Return [x, y] of the center of cell containing provided text 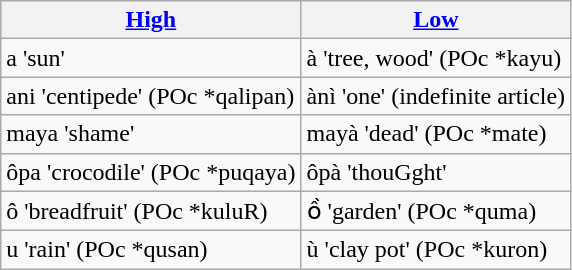
u 'rain' (POc *qusan) [151, 250]
mayà 'dead' (POc *mate) [436, 134]
ôpà 'thouGght' [436, 172]
a 'sun' [151, 58]
maya 'shame' [151, 134]
Low [436, 20]
ù 'clay pot' (POc *kuron) [436, 250]
ôpa 'crocodile' (POc *puqaya) [151, 172]
ani 'centipede' (POc *qalipan) [151, 96]
ànì 'one' (indefinite article) [436, 96]
High [151, 20]
ồ 'garden' (POc *quma) [436, 211]
à 'tree, wood' (POc *kayu) [436, 58]
ô 'breadfruit' (POc *kuluR) [151, 211]
